Locate the cell with the specified text and output its (X, Y) center coordinate. 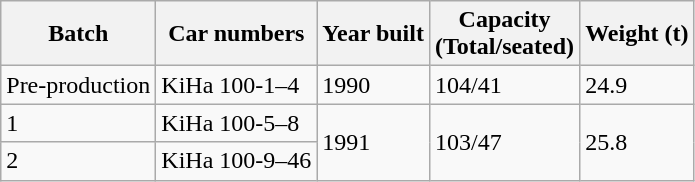
Weight (t) (637, 34)
Batch (78, 34)
Pre-production (78, 85)
KiHa 100-9–46 (236, 161)
Year built (374, 34)
KiHa 100-5–8 (236, 123)
24.9 (637, 85)
103/47 (504, 142)
KiHa 100-1–4 (236, 85)
Capacity(Total/seated) (504, 34)
1991 (374, 142)
25.8 (637, 142)
Car numbers (236, 34)
2 (78, 161)
1990 (374, 85)
104/41 (504, 85)
1 (78, 123)
